Locate the cell with the specified text and output its (x, y) center coordinate. 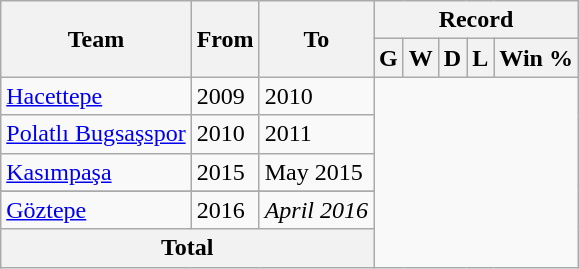
W (420, 58)
G (389, 58)
2009 (225, 96)
L (480, 58)
Record (476, 20)
Kasımpaşa (96, 172)
2015 (225, 172)
From (225, 39)
Hacettepe (96, 96)
2011 (316, 134)
Göztepe (96, 210)
Team (96, 39)
Total (188, 248)
Win % (536, 58)
2016 (225, 210)
D (452, 58)
To (316, 39)
May 2015 (316, 172)
Polatlı Bugsaşspor (96, 134)
April 2016 (316, 210)
